From the cell containing the given text, extract its center point as (X, Y) coordinate. 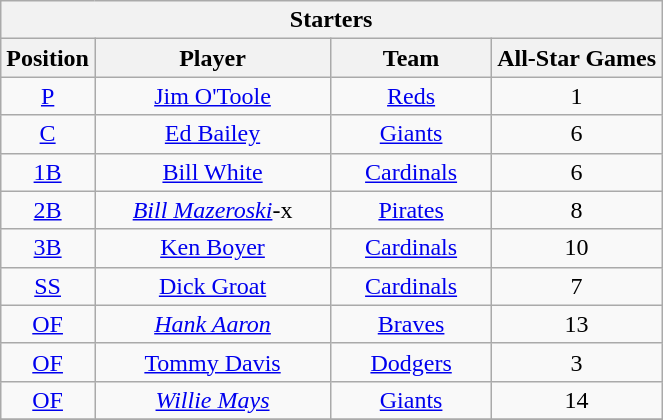
3B (48, 248)
Team (412, 58)
SS (48, 286)
Pirates (412, 210)
7 (577, 286)
Player (212, 58)
1B (48, 172)
Dodgers (412, 362)
Bill Mazeroski-x (212, 210)
Jim O'Toole (212, 96)
Braves (412, 324)
Reds (412, 96)
C (48, 134)
Hank Aaron (212, 324)
Bill White (212, 172)
1 (577, 96)
Tommy Davis (212, 362)
All-Star Games (577, 58)
P (48, 96)
Ed Bailey (212, 134)
14 (577, 400)
Ken Boyer (212, 248)
8 (577, 210)
10 (577, 248)
13 (577, 324)
3 (577, 362)
Willie Mays (212, 400)
Position (48, 58)
Starters (332, 20)
Dick Groat (212, 286)
2B (48, 210)
